Output the [x, y] coordinate of the center of the cell containing the given text.  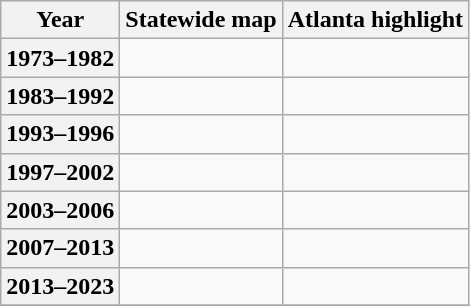
1997–2002 [60, 172]
Statewide map [201, 20]
2013–2023 [60, 286]
1983–1992 [60, 96]
Atlanta highlight [375, 20]
Year [60, 20]
1973–1982 [60, 58]
2007–2013 [60, 248]
2003–2006 [60, 210]
1993–1996 [60, 134]
